Scan for the cell matching the given text and deliver its (X, Y) coordinate at center. 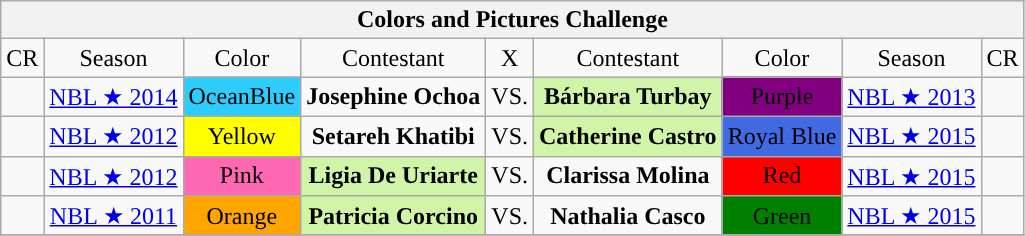
Purple (782, 97)
Red (782, 176)
Yellow (242, 136)
Ligia De Uriarte (394, 176)
NBL ★ 2011 (114, 216)
Orange (242, 216)
Setareh Khatibi (394, 136)
Patricia Corcino (394, 216)
Green (782, 216)
NBL ★ 2013 (912, 97)
Josephine Ochoa (394, 97)
Pink (242, 176)
X (510, 58)
Clarissa Molina (628, 176)
Bárbara Turbay (628, 97)
Royal Blue (782, 136)
Catherine Castro (628, 136)
Colors and Pictures Challenge (512, 20)
Nathalia Casco (628, 216)
NBL ★ 2014 (114, 97)
OceanBlue (242, 97)
